Return [x, y] of the center of cell containing provided text 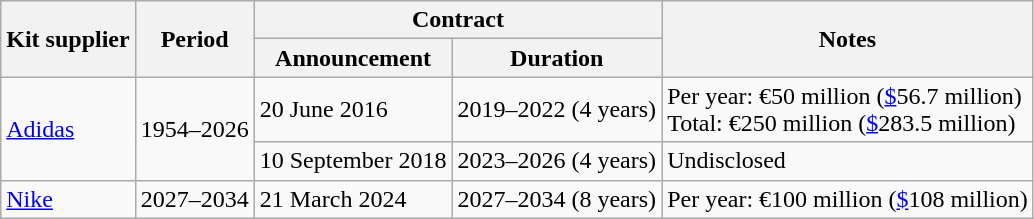
20 June 2016 [353, 110]
1954–2026 [194, 128]
Kit supplier [68, 39]
Duration [557, 58]
10 September 2018 [353, 161]
Nike [68, 199]
Per year: €50 million ($56.7 million) Total: €250 million ($283.5 million) [848, 110]
Announcement [353, 58]
Undisclosed [848, 161]
2027–2034 [194, 199]
2019–2022 (4 years) [557, 110]
Period [194, 39]
2023–2026 (4 years) [557, 161]
2027–2034 (8 years) [557, 199]
Notes [848, 39]
Contract [458, 20]
Adidas [68, 128]
Per year: €100 million ($108 million) [848, 199]
21 March 2024 [353, 199]
